Determine the [x, y] coordinate at the center of the cell enclosing the given text.  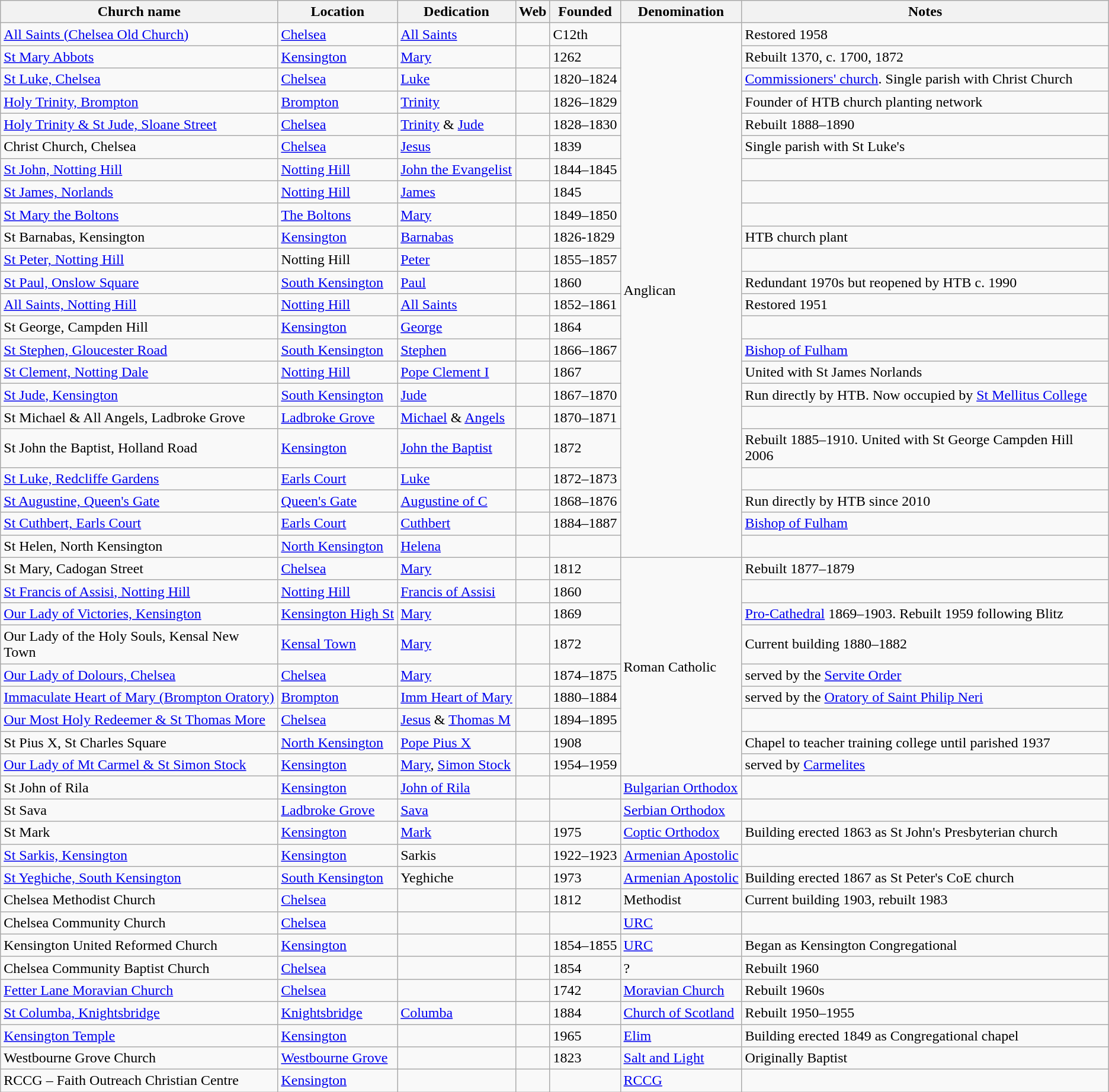
Holy Trinity, Brompton [139, 102]
St John the Baptist, Holland Road [139, 448]
St Stephen, Gloucester Road [139, 350]
? [681, 968]
Michael & Angels [457, 417]
Our Lady of Dolours, Chelsea [139, 675]
St Yeghiche, South Kensington [139, 878]
Queen's Gate [338, 501]
Kensington High St [338, 614]
1884 [585, 1013]
Our Lady of the Holy Souls, Kensal New Town [139, 644]
St John of Rila [139, 788]
Anglican [681, 290]
1872–1873 [585, 478]
Francis of Assisi [457, 591]
Pope Pius X [457, 743]
Pope Clement I [457, 372]
Rebuilt 1950–1955 [925, 1013]
Westbourne Grove [338, 1058]
Redundant 1970s but reopened by HTB c. 1990 [925, 282]
1864 [585, 327]
Commissioners' church. Single parish with Christ Church [925, 79]
1839 [585, 147]
St Sarkis, Kensington [139, 855]
Kensington Temple [139, 1036]
Church name [139, 12]
Single parish with St Luke's [925, 147]
St Mary Abbots [139, 57]
Westbourne Grove Church [139, 1058]
Jude [457, 395]
Mary, Simon Stock [457, 765]
1870–1871 [585, 417]
John the Evangelist [457, 169]
United with St James Norlands [925, 372]
Notes [925, 12]
St Cuthbert, Earls Court [139, 523]
Denomination [681, 12]
Holy Trinity & St Jude, Sloane Street [139, 124]
1262 [585, 57]
Imm Heart of Mary [457, 698]
1845 [585, 192]
Columba [457, 1013]
Building erected 1867 as St Peter's CoE church [925, 878]
Rebuilt 1960 [925, 968]
Paul [457, 282]
Location [338, 12]
1844–1845 [585, 169]
Current building 1880–1882 [925, 644]
served by the Oratory of Saint Philip Neri [925, 698]
C12th [585, 34]
Founder of HTB church planting network [925, 102]
Rebuilt 1877–1879 [925, 569]
Originally Baptist [925, 1058]
Sarkis [457, 855]
Kensington United Reformed Church [139, 945]
1954–1959 [585, 765]
Trinity & Jude [457, 124]
St Peter, Notting Hill [139, 259]
James [457, 192]
1826–1829 [585, 102]
Barnabas [457, 237]
St John, Notting Hill [139, 169]
St Clement, Notting Dale [139, 372]
Building erected 1849 as Congregational chapel [925, 1036]
Roman Catholic [681, 667]
Salt and Light [681, 1058]
The Boltons [338, 214]
RCCG [681, 1081]
St Francis of Assisi, Notting Hill [139, 591]
1823 [585, 1058]
St Sava [139, 810]
1874–1875 [585, 675]
St Barnabas, Kensington [139, 237]
Elim [681, 1036]
Helena [457, 546]
St Mary, Cadogan Street [139, 569]
Run directly by HTB. Now occupied by St Mellitus College [925, 395]
1975 [585, 833]
George [457, 327]
Our Most Holy Redeemer & St Thomas More [139, 720]
Augustine of C [457, 501]
1868–1876 [585, 501]
served by the Servite Order [925, 675]
Chapel to teacher training college until parished 1937 [925, 743]
Chelsea Community Church [139, 923]
1852–1861 [585, 305]
St Luke, Redcliffe Gardens [139, 478]
1854–1855 [585, 945]
served by Carmelites [925, 765]
1884–1887 [585, 523]
Serbian Orthodox [681, 810]
Restored 1951 [925, 305]
John of Rila [457, 788]
St Paul, Onslow Square [139, 282]
Christ Church, Chelsea [139, 147]
St George, Campden Hill [139, 327]
Run directly by HTB since 2010 [925, 501]
Our Lady of Mt Carmel & St Simon Stock [139, 765]
Sava [457, 810]
John the Baptist [457, 448]
St Michael & All Angels, Ladbroke Grove [139, 417]
St Pius X, St Charles Square [139, 743]
Rebuilt 1888–1890 [925, 124]
Bulgarian Orthodox [681, 788]
Our Lady of Victories, Kensington [139, 614]
1849–1850 [585, 214]
St Columba, Knightsbridge [139, 1013]
Rebuilt 1885–1910. United with St George Campden Hill 2006 [925, 448]
Church of Scotland [681, 1013]
1855–1857 [585, 259]
Web [533, 12]
St Augustine, Queen's Gate [139, 501]
St Mary the Boltons [139, 214]
Knightsbridge [338, 1013]
St James, Norlands [139, 192]
Mark [457, 833]
Jesus [457, 147]
Chelsea Methodist Church [139, 900]
RCCG – Faith Outreach Christian Centre [139, 1081]
1867 [585, 372]
1869 [585, 614]
St Mark [139, 833]
All Saints, Notting Hill [139, 305]
Rebuilt 1370, c. 1700, 1872 [925, 57]
Immaculate Heart of Mary (Brompton Oratory) [139, 698]
Yeghiche [457, 878]
Fetter Lane Moravian Church [139, 990]
1820–1824 [585, 79]
Trinity [457, 102]
Restored 1958 [925, 34]
1894–1895 [585, 720]
Moravian Church [681, 990]
All Saints (Chelsea Old Church) [139, 34]
Coptic Orthodox [681, 833]
1826-1829 [585, 237]
Pro-Cathedral 1869–1903. Rebuilt 1959 following Blitz [925, 614]
St Helen, North Kensington [139, 546]
1828–1830 [585, 124]
1965 [585, 1036]
Jesus & Thomas M [457, 720]
Cuthbert [457, 523]
Began as Kensington Congregational [925, 945]
1867–1870 [585, 395]
Kensal Town [338, 644]
HTB church plant [925, 237]
Founded [585, 12]
Current building 1903, rebuilt 1983 [925, 900]
1908 [585, 743]
1922–1923 [585, 855]
Chelsea Community Baptist Church [139, 968]
1866–1867 [585, 350]
Methodist [681, 900]
1880–1884 [585, 698]
1854 [585, 968]
Peter [457, 259]
St Luke, Chelsea [139, 79]
Rebuilt 1960s [925, 990]
Stephen [457, 350]
Building erected 1863 as St John's Presbyterian church [925, 833]
1742 [585, 990]
Dedication [457, 12]
St Jude, Kensington [139, 395]
1973 [585, 878]
